Capture the cell that displays the provided text and extract its [X, Y] central coordinate. 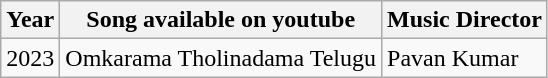
Music Director [465, 20]
Year [30, 20]
2023 [30, 58]
Omkarama Tholinadama Telugu [221, 58]
Pavan Kumar [465, 58]
Song available on youtube [221, 20]
